Locate the cell with the specified text and output its (X, Y) center coordinate. 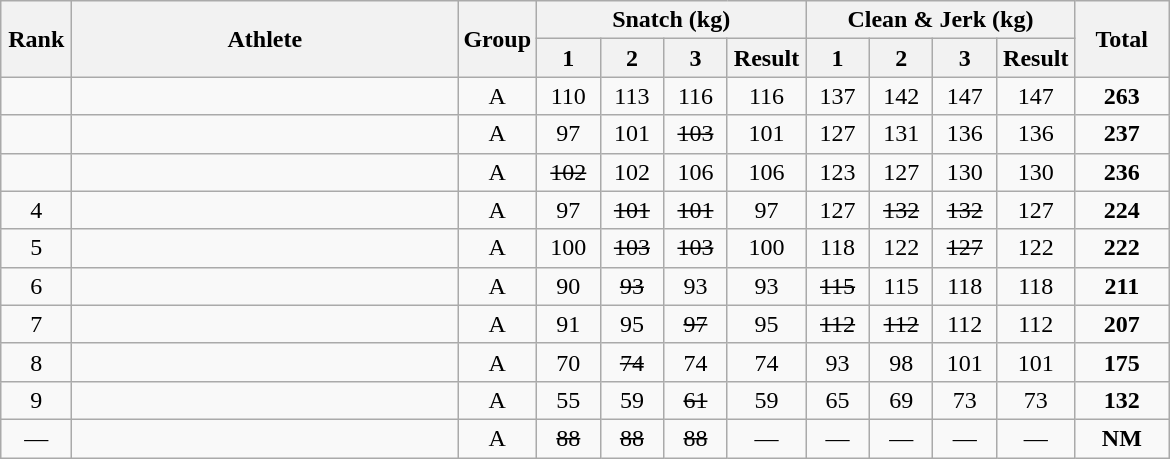
Snatch (kg) (672, 20)
110 (569, 96)
236 (1122, 172)
Total (1122, 39)
Athlete (265, 39)
4 (36, 210)
Rank (36, 39)
90 (569, 286)
55 (569, 400)
8 (36, 362)
224 (1122, 210)
65 (838, 400)
6 (36, 286)
211 (1122, 286)
Group (498, 39)
91 (569, 324)
61 (696, 400)
5 (36, 248)
Clean & Jerk (kg) (940, 20)
131 (901, 134)
9 (36, 400)
98 (901, 362)
123 (838, 172)
207 (1122, 324)
7 (36, 324)
70 (569, 362)
113 (632, 96)
263 (1122, 96)
142 (901, 96)
175 (1122, 362)
NM (1122, 438)
137 (838, 96)
69 (901, 400)
222 (1122, 248)
237 (1122, 134)
